From the cell containing the given text, extract its center point as (x, y) coordinate. 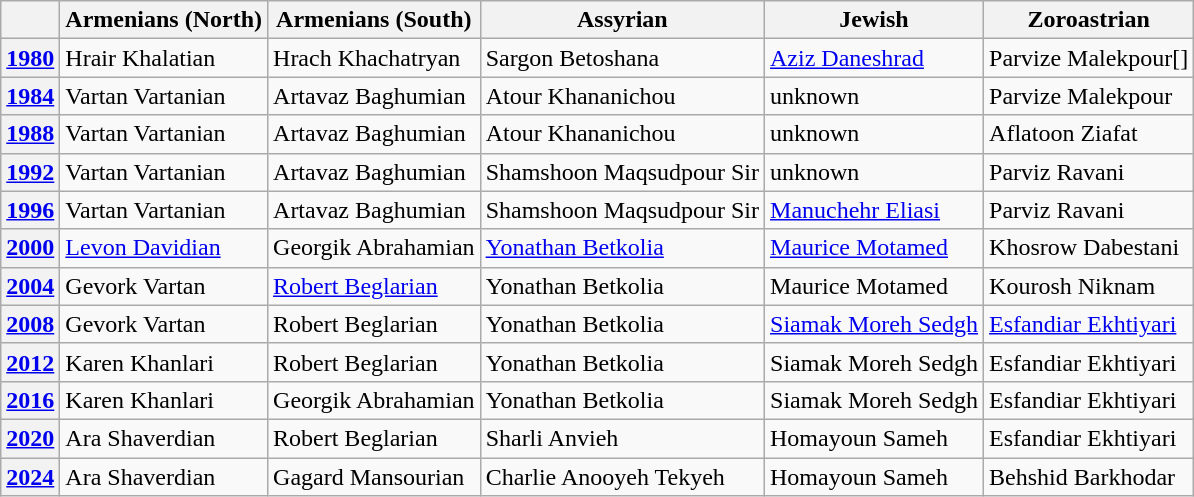
1984 (30, 96)
Assyrian (622, 20)
Behshid Barkhodar (1089, 477)
Manuchehr Eliasi (874, 210)
1988 (30, 134)
Sargon Betoshana (622, 58)
Aflatoon Ziafat (1089, 134)
2016 (30, 400)
Zoroastrian (1089, 20)
Hrach Khachatryan (374, 58)
2012 (30, 362)
Armenians (North) (164, 20)
Hrair Khalatian (164, 58)
Parvize Malekpour (1089, 96)
Khosrow Dabestani (1089, 248)
Sharli Anvieh (622, 438)
1992 (30, 172)
Armenians (South) (374, 20)
1996 (30, 210)
Kourosh Niknam (1089, 286)
2004 (30, 286)
Jewish (874, 20)
Levon Davidian (164, 248)
1980 (30, 58)
Charlie Anooyeh Tekyeh (622, 477)
2000 (30, 248)
Gagard Mansourian (374, 477)
2024 (30, 477)
Parvize Malekpour[] (1089, 58)
Aziz Daneshrad (874, 58)
2020 (30, 438)
2008 (30, 324)
